Output the (X, Y) coordinate of the center of the cell containing the given text.  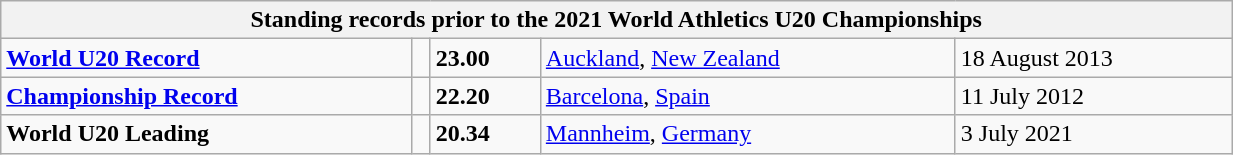
Standing records prior to the 2021 World Athletics U20 Championships (616, 20)
22.20 (485, 96)
Auckland, New Zealand (748, 58)
World U20 Leading (206, 134)
18 August 2013 (1093, 58)
Mannheim, Germany (748, 134)
3 July 2021 (1093, 134)
11 July 2012 (1093, 96)
Championship Record (206, 96)
23.00 (485, 58)
World U20 Record (206, 58)
20.34 (485, 134)
Barcelona, Spain (748, 96)
